Return the (x, y) coordinate for the center point of the cell that contains the specified text.  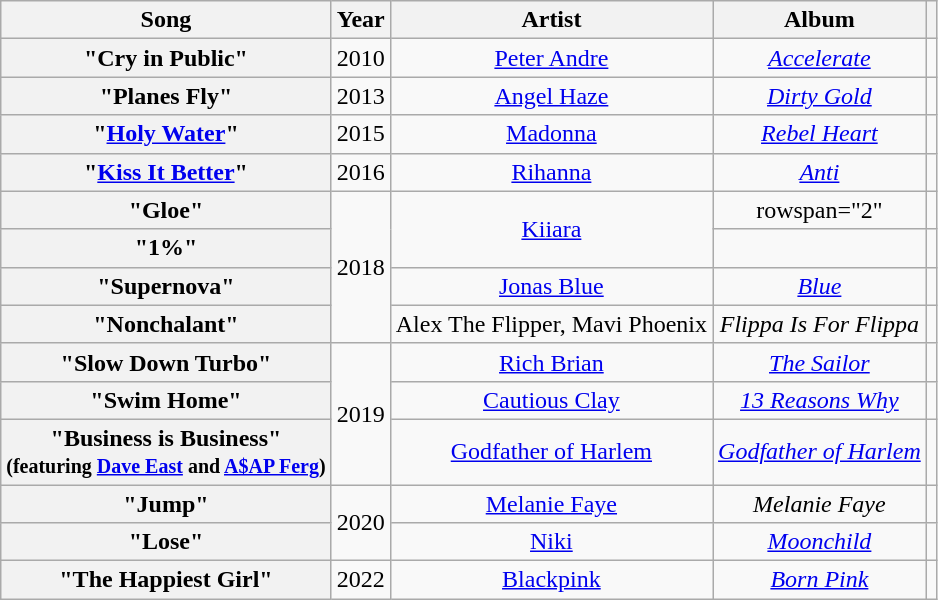
Alex The Flipper, Mavi Phoenix (551, 324)
"Business is Business"(featuring Dave East and A$AP Ferg) (166, 452)
Anti (820, 172)
"Planes Fly" (166, 96)
Kiiara (551, 229)
2022 (360, 580)
Jonas Blue (551, 286)
Song (166, 20)
Rich Brian (551, 362)
2016 (360, 172)
"Holy Water" (166, 134)
"Slow Down Turbo" (166, 362)
Niki (551, 542)
The Sailor (820, 362)
Blackpink (551, 580)
"Kiss It Better" (166, 172)
2018 (360, 267)
Born Pink (820, 580)
Year (360, 20)
"Swim Home" (166, 400)
"Jump" (166, 503)
13 Reasons Why (820, 400)
Cautious Clay (551, 400)
2013 (360, 96)
"Nonchalant" (166, 324)
"Supernova" (166, 286)
Accelerate (820, 58)
Madonna (551, 134)
Rihanna (551, 172)
Angel Haze (551, 96)
Rebel Heart (820, 134)
2010 (360, 58)
Flippa Is For Flippa (820, 324)
Blue (820, 286)
Dirty Gold (820, 96)
2015 (360, 134)
rowspan="2" (820, 210)
"1%" (166, 248)
2019 (360, 414)
Artist (551, 20)
Album (820, 20)
Peter Andre (551, 58)
"The Happiest Girl" (166, 580)
"Gloe" (166, 210)
2020 (360, 522)
Moonchild (820, 542)
"Lose" (166, 542)
"Cry in Public" (166, 58)
